Capture the cell that displays the provided text and extract its (X, Y) central coordinate. 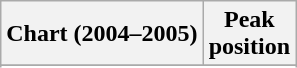
Chart (2004–2005) (102, 34)
Peakposition (249, 34)
